Determine the (X, Y) coordinate at the center of the cell enclosing the given text.  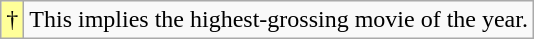
This implies the highest-grossing movie of the year. (279, 20)
† (12, 20)
